Find where the given text appears and provide that cell's center as [X, Y] coordinate. 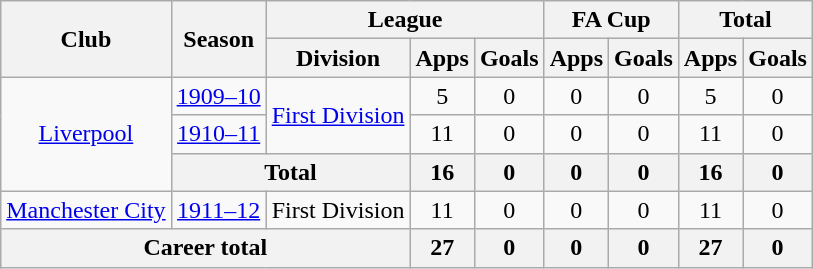
Season [218, 39]
1910–11 [218, 134]
League [405, 20]
1911–12 [218, 210]
Manchester City [86, 210]
1909–10 [218, 96]
Club [86, 39]
Division [338, 58]
Career total [206, 248]
FA Cup [611, 20]
Liverpool [86, 134]
